Pinpoint the cell where the given text exists, returning its (x, y) midpoint coordinate. 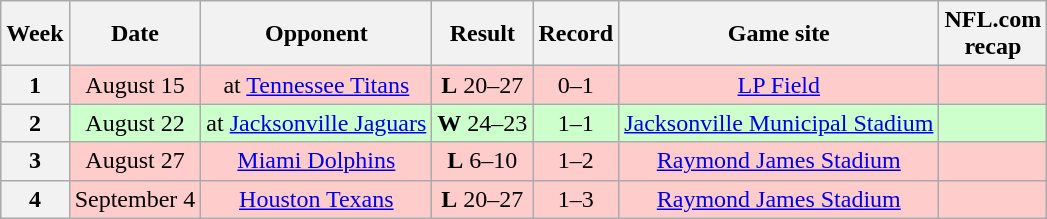
at Tennessee Titans (316, 85)
0–1 (576, 85)
August 15 (135, 85)
Result (482, 34)
Jacksonville Municipal Stadium (779, 123)
1–1 (576, 123)
September 4 (135, 199)
NFL.comrecap (993, 34)
Houston Texans (316, 199)
Record (576, 34)
August 27 (135, 161)
LP Field (779, 85)
1–3 (576, 199)
W 24–23 (482, 123)
3 (35, 161)
1–2 (576, 161)
Miami Dolphins (316, 161)
Opponent (316, 34)
Game site (779, 34)
1 (35, 85)
2 (35, 123)
Week (35, 34)
August 22 (135, 123)
4 (35, 199)
Date (135, 34)
at Jacksonville Jaguars (316, 123)
L 6–10 (482, 161)
